Capture the cell that displays the provided text and extract its (X, Y) central coordinate. 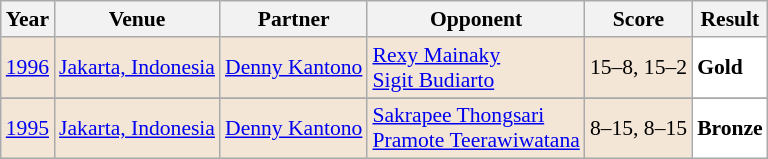
Venue (137, 19)
Bronze (730, 128)
Sakrapee Thongsari Pramote Teerawiwatana (476, 128)
15–8, 15–2 (638, 68)
Score (638, 19)
Opponent (476, 19)
1995 (28, 128)
8–15, 8–15 (638, 128)
1996 (28, 68)
Result (730, 19)
Gold (730, 68)
Rexy Mainaky Sigit Budiarto (476, 68)
Partner (294, 19)
Year (28, 19)
